Return the [X, Y] coordinate for the center point of the cell that contains the specified text.  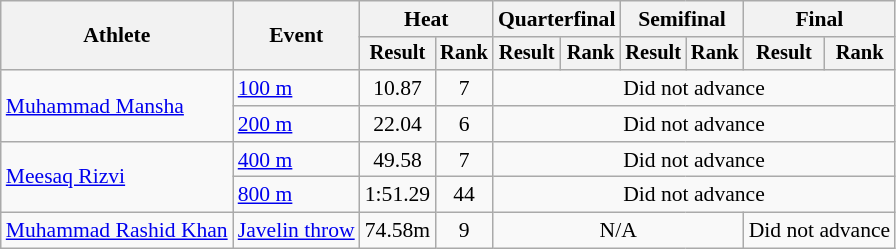
22.04 [398, 124]
Semifinal [682, 19]
9 [464, 231]
Meesaq Rizvi [117, 178]
100 m [296, 88]
44 [464, 195]
Quarterfinal [557, 19]
10.87 [398, 88]
1:51.29 [398, 195]
800 m [296, 195]
Muhammad Mansha [117, 106]
Heat [426, 19]
N/A [618, 231]
Final [820, 19]
200 m [296, 124]
Athlete [117, 36]
Javelin throw [296, 231]
6 [464, 124]
74.58m [398, 231]
49.58 [398, 160]
Muhammad Rashid Khan [117, 231]
400 m [296, 160]
Event [296, 36]
